Scan for the cell matching the given text and deliver its (X, Y) coordinate at center. 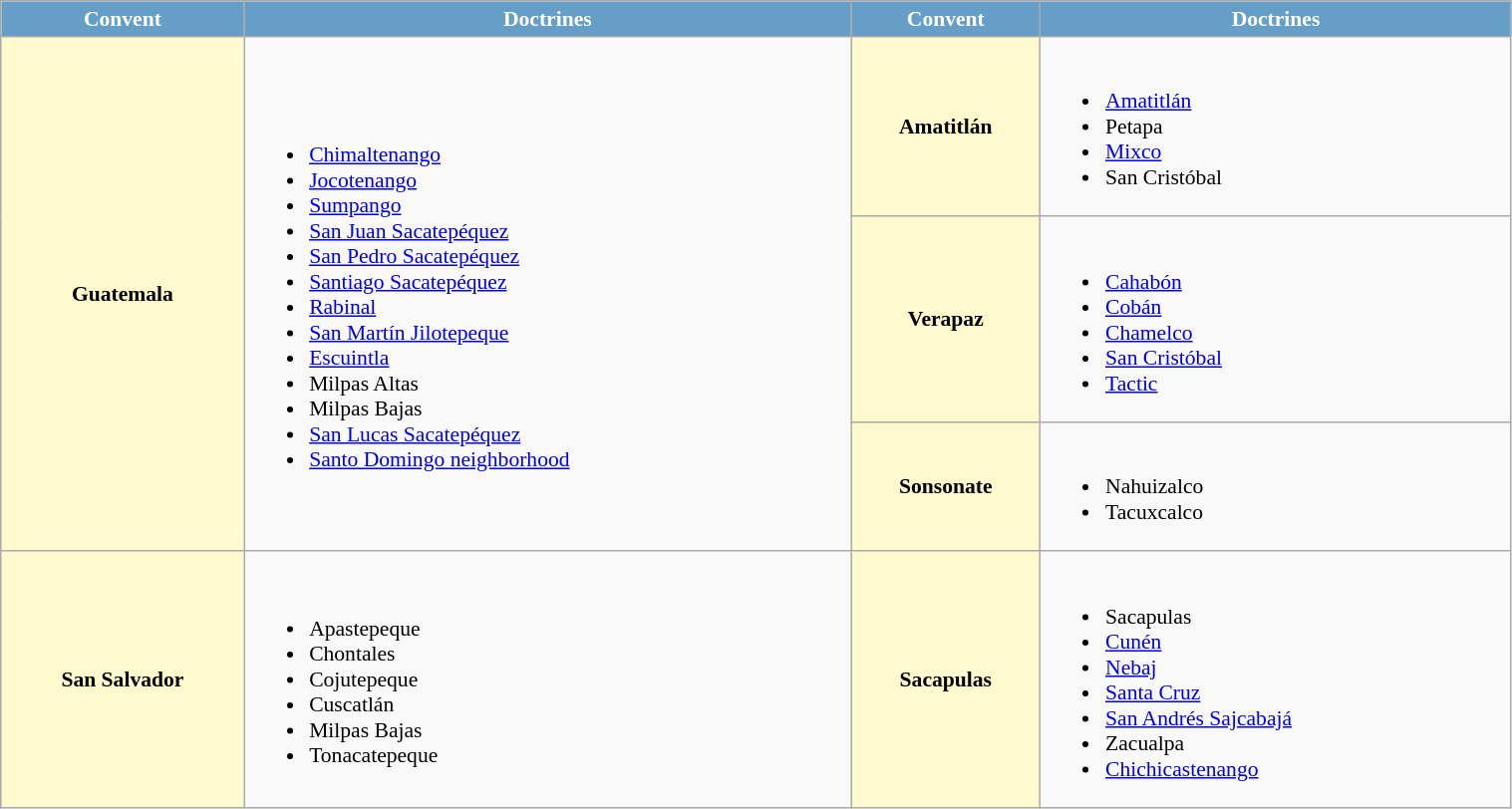
CahabónCobánChamelcoSan CristóbalTactic (1276, 320)
SacapulasCunénNebajSanta CruzSan Andrés SajcabajáZacualpaChichicastenango (1276, 679)
Sonsonate (946, 487)
Verapaz (946, 320)
San Salvador (123, 679)
ApastepequeChontalesCojutepequeCuscatlánMilpas BajasTonacatepeque (548, 679)
Guatemala (123, 295)
Amatitlán (946, 128)
Sacapulas (946, 679)
AmatitlánPetapaMixcoSan Cristóbal (1276, 128)
NahuizalcoTacuxcalco (1276, 487)
